Provide the [x, y] coordinate of the cell's center where the given text is located.  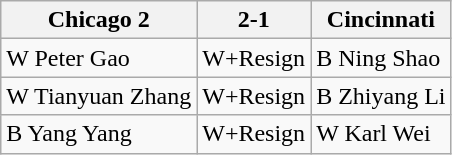
Chicago 2 [99, 20]
B Zhiyang Li [381, 96]
B Yang Yang [99, 134]
B Ning Shao [381, 58]
Cincinnati [381, 20]
W Karl Wei [381, 134]
W Tianyuan Zhang [99, 96]
2-1 [254, 20]
W Peter Gao [99, 58]
